Pinpoint the cell where the given text exists, returning its [x, y] midpoint coordinate. 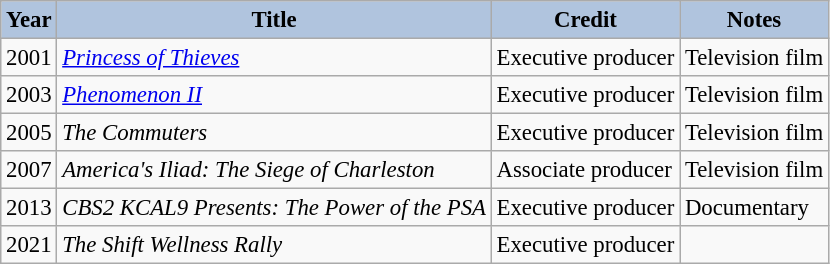
2001 [29, 58]
2021 [29, 245]
Documentary [754, 208]
2003 [29, 95]
Year [29, 20]
Notes [754, 20]
The Shift Wellness Rally [274, 245]
Title [274, 20]
2007 [29, 170]
America's Iliad: The Siege of Charleston [274, 170]
The Commuters [274, 133]
CBS2 KCAL9 Presents: The Power of the PSA [274, 208]
Princess of Thieves [274, 58]
Phenomenon II [274, 95]
2013 [29, 208]
Credit [585, 20]
2005 [29, 133]
Associate producer [585, 170]
